Capture the cell that displays the provided text and extract its [x, y] central coordinate. 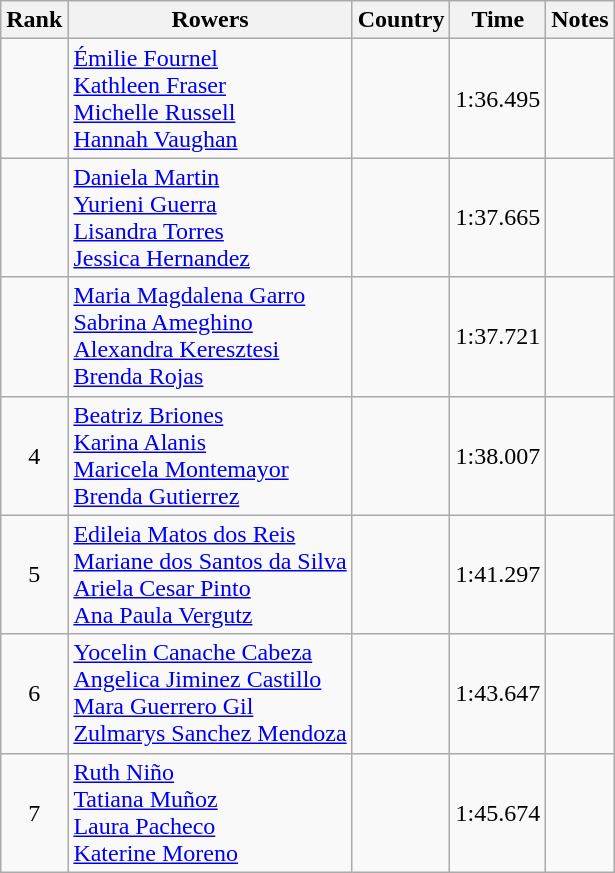
1:37.665 [498, 218]
Edileia Matos dos ReisMariane dos Santos da SilvaAriela Cesar PintoAna Paula Vergutz [210, 574]
1:43.647 [498, 694]
Notes [580, 20]
1:41.297 [498, 574]
1:37.721 [498, 336]
Maria Magdalena GarroSabrina AmeghinoAlexandra KeresztesiBrenda Rojas [210, 336]
Time [498, 20]
Daniela MartinYurieni GuerraLisandra TorresJessica Hernandez [210, 218]
Ruth NiñoTatiana MuñozLaura PachecoKaterine Moreno [210, 812]
Émilie FournelKathleen FraserMichelle RussellHannah Vaughan [210, 98]
Rank [34, 20]
6 [34, 694]
1:36.495 [498, 98]
Country [401, 20]
1:45.674 [498, 812]
Beatriz BrionesKarina AlanisMaricela MontemayorBrenda Gutierrez [210, 456]
1:38.007 [498, 456]
Rowers [210, 20]
Yocelin Canache CabezaAngelica Jiminez CastilloMara Guerrero GilZulmarys Sanchez Mendoza [210, 694]
4 [34, 456]
5 [34, 574]
7 [34, 812]
